From the cell containing the given text, extract its center point as (X, Y) coordinate. 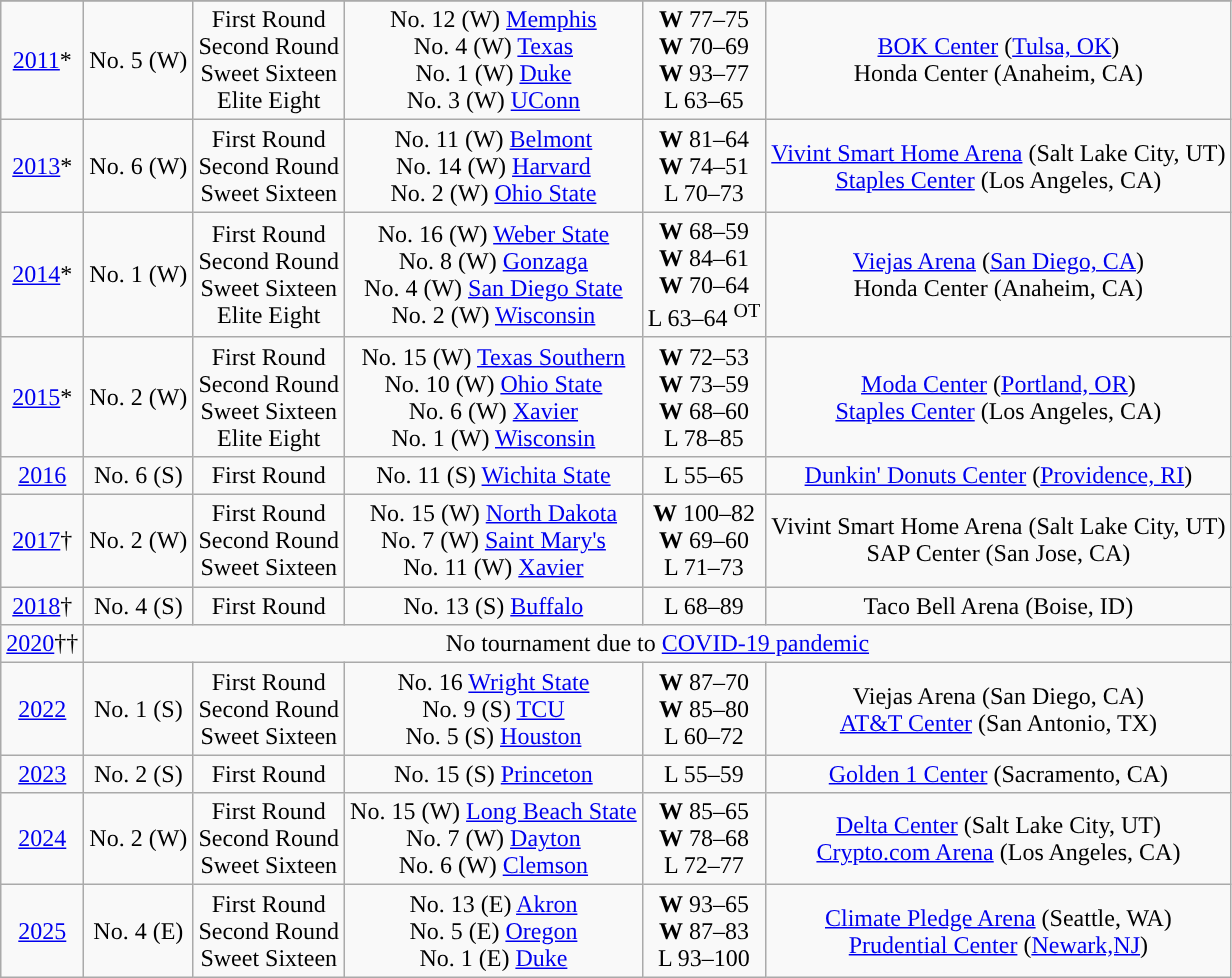
2016 (42, 475)
2018† (42, 606)
No. 16 Wright StateNo. 9 (S) TCUNo. 5 (S) Houston (494, 709)
W 87–70 W 85–80 L 60–72 (704, 709)
No. 5 (W) (138, 60)
2013* (42, 166)
W 100–82W 69–60L 71–73 (704, 541)
No. 13 (E) AkronNo. 5 (E) OregonNo. 1 (E) Duke (494, 931)
L 68–89 (704, 606)
Golden 1 Center (Sacramento, CA) (998, 774)
2015* (42, 396)
Dunkin' Donuts Center (Providence, RI) (998, 475)
Climate Pledge Arena (Seattle, WA)Prudential Center (Newark,NJ) (998, 931)
No. 12 (W) MemphisNo. 4 (W) TexasNo. 1 (W) DukeNo. 3 (W) UConn (494, 60)
Taco Bell Arena (Boise, ID) (998, 606)
W 93–65W 87–83L 93–100 (704, 931)
No. 1 (S) (138, 709)
W 85–65 W 78–68 L 72–77 (704, 839)
No. 4 (S) (138, 606)
No. 15 (W) North DakotaNo. 7 (W) Saint Mary'sNo. 11 (W) Xavier (494, 541)
Viejas Arena (San Diego, CA) AT&T Center (San Antonio, TX) (998, 709)
No. 15 (W) Texas SouthernNo. 10 (W) Ohio StateNo. 6 (W) XavierNo. 1 (W) Wisconsin (494, 396)
Delta Center (Salt Lake City, UT)Crypto.com Arena (Los Angeles, CA) (998, 839)
W 77–75W 70–69W 93–77L 63–65 (704, 60)
No. 6 (S) (138, 475)
2024 (42, 839)
L 55–65 (704, 475)
2022 (42, 709)
No. 11 (S) Wichita State (494, 475)
No. 15 (S) Princeton (494, 774)
BOK Center (Tulsa, OK) Honda Center (Anaheim, CA) (998, 60)
No. 1 (W) (138, 275)
Vivint Smart Home Arena (Salt Lake City, UT) SAP Center (San Jose, CA) (998, 541)
Viejas Arena (San Diego, CA) Honda Center (Anaheim, CA) (998, 275)
W 68–59W 84–61W 70–64L 63–64 OT (704, 275)
No. 16 (W) Weber StateNo. 8 (W) GonzagaNo. 4 (W) San Diego StateNo. 2 (W) Wisconsin (494, 275)
Moda Center (Portland, OR) Staples Center (Los Angeles, CA) (998, 396)
No. 2 (S) (138, 774)
W 81–64W 74–51L 70–73 (704, 166)
2014* (42, 275)
W 72–53W 73–59W 68–60L 78–85 (704, 396)
No. 6 (W) (138, 166)
Vivint Smart Home Arena (Salt Lake City, UT) Staples Center (Los Angeles, CA) (998, 166)
No. 11 (W) BelmontNo. 14 (W) HarvardNo. 2 (W) Ohio State (494, 166)
2023 (42, 774)
No. 15 (W) Long Beach StateNo. 7 (W) Dayton No. 6 (W) Clemson (494, 839)
2011* (42, 60)
L 55–59 (704, 774)
No tournament due to COVID-19 pandemic (658, 644)
No. 13 (S) Buffalo (494, 606)
2017† (42, 541)
2025 (42, 931)
2020†† (42, 644)
No. 4 (E) (138, 931)
